Detect which cell encompasses the target text, then output its [x, y] center coordinate. 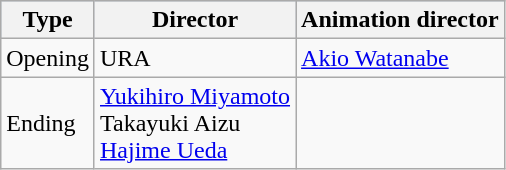
Type [48, 20]
Opening [48, 58]
Akio Watanabe [400, 58]
Director [194, 20]
Animation director [400, 20]
Yukihiro MiyamotoTakayuki AizuHajime Ueda [194, 123]
URA [194, 58]
Ending [48, 123]
